Pinpoint the cell where the given text exists, returning its [X, Y] midpoint coordinate. 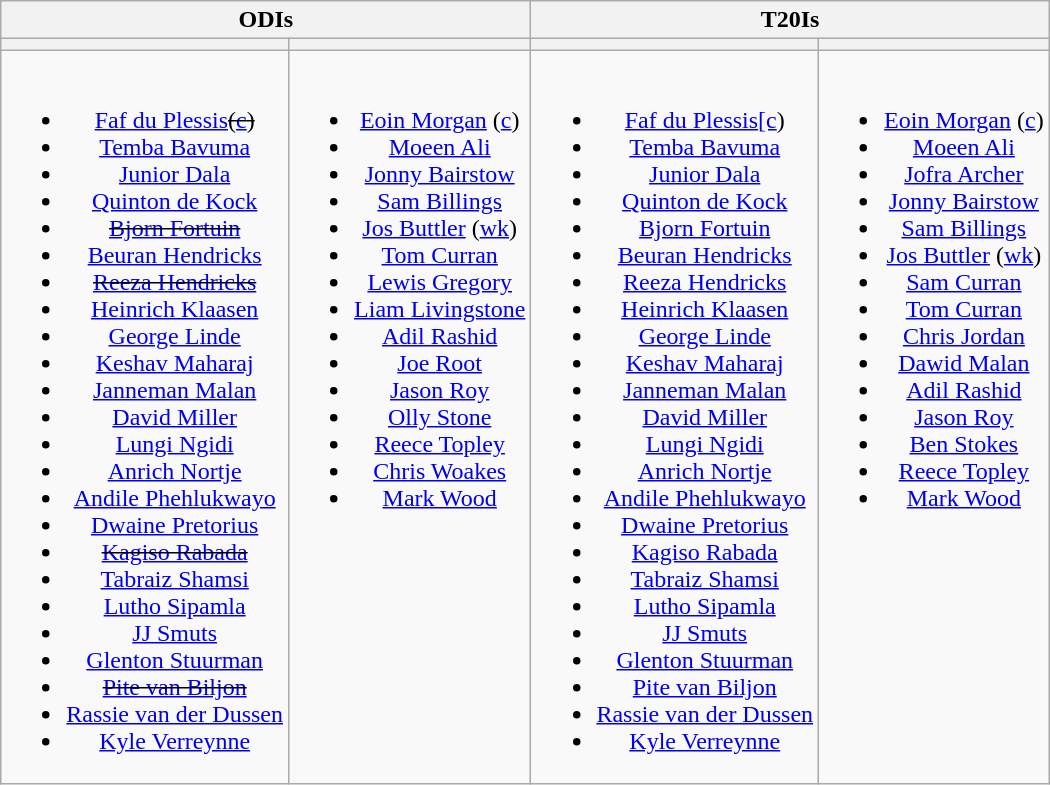
ODIs [266, 20]
T20Is [790, 20]
